Capture the cell that displays the provided text and extract its (X, Y) central coordinate. 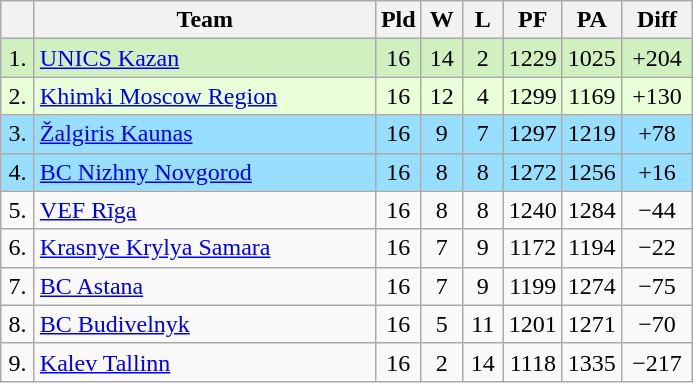
1335 (592, 362)
+204 (656, 58)
−44 (656, 210)
1201 (532, 324)
1272 (532, 172)
Diff (656, 20)
11 (482, 324)
BC Nizhny Novgorod (204, 172)
−75 (656, 286)
+78 (656, 134)
L (482, 20)
Team (204, 20)
UNICS Kazan (204, 58)
1118 (532, 362)
1. (18, 58)
1229 (532, 58)
1274 (592, 286)
Khimki Moscow Region (204, 96)
4. (18, 172)
1271 (592, 324)
1284 (592, 210)
1240 (532, 210)
Žalgiris Kaunas (204, 134)
1256 (592, 172)
+16 (656, 172)
BC Budivelnyk (204, 324)
1219 (592, 134)
9. (18, 362)
12 (442, 96)
1299 (532, 96)
−70 (656, 324)
1297 (532, 134)
5. (18, 210)
W (442, 20)
Krasnye Krylya Samara (204, 248)
BC Astana (204, 286)
2. (18, 96)
8. (18, 324)
3. (18, 134)
−22 (656, 248)
1169 (592, 96)
PF (532, 20)
1194 (592, 248)
−217 (656, 362)
5 (442, 324)
1025 (592, 58)
1172 (532, 248)
1199 (532, 286)
PA (592, 20)
4 (482, 96)
+130 (656, 96)
Kalev Tallinn (204, 362)
VEF Rīga (204, 210)
7. (18, 286)
6. (18, 248)
Pld (398, 20)
